Find where the given text appears and provide that cell's center as (X, Y) coordinate. 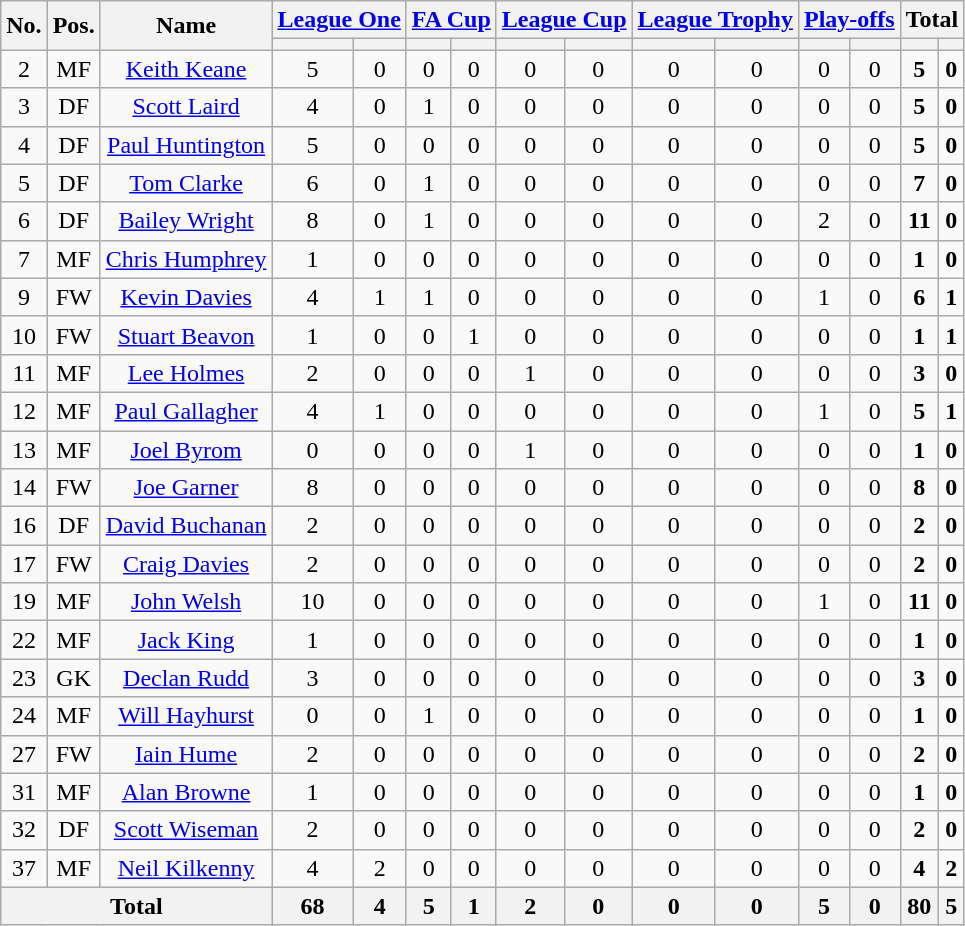
Chris Humphrey (186, 259)
Keith Keane (186, 69)
League Cup (564, 20)
David Buchanan (186, 526)
Kevin Davies (186, 297)
GK (74, 678)
Paul Gallagher (186, 411)
23 (24, 678)
Play-offs (849, 20)
Iain Hume (186, 754)
17 (24, 564)
Stuart Beavon (186, 335)
John Welsh (186, 602)
Joel Byrom (186, 449)
22 (24, 640)
31 (24, 792)
No. (24, 26)
Jack King (186, 640)
80 (919, 906)
League Trophy (715, 20)
32 (24, 830)
Neil Kilkenny (186, 868)
68 (312, 906)
9 (24, 297)
Tom Clarke (186, 183)
16 (24, 526)
19 (24, 602)
League One (339, 20)
Declan Rudd (186, 678)
Scott Laird (186, 107)
Paul Huntington (186, 145)
12 (24, 411)
27 (24, 754)
Bailey Wright (186, 221)
Pos. (74, 26)
Name (186, 26)
Craig Davies (186, 564)
FA Cup (451, 20)
Lee Holmes (186, 373)
Joe Garner (186, 488)
13 (24, 449)
37 (24, 868)
14 (24, 488)
24 (24, 716)
Will Hayhurst (186, 716)
Alan Browne (186, 792)
Scott Wiseman (186, 830)
